Pinpoint the cell where the given text exists, returning its [X, Y] midpoint coordinate. 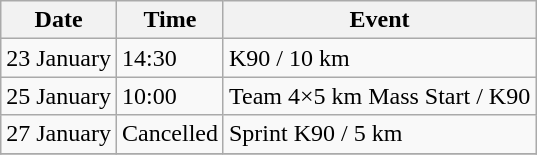
Date [59, 20]
Cancelled [170, 134]
K90 / 10 km [379, 58]
Time [170, 20]
23 January [59, 58]
10:00 [170, 96]
Sprint K90 / 5 km [379, 134]
Event [379, 20]
14:30 [170, 58]
Team 4×5 km Mass Start / K90 [379, 96]
27 January [59, 134]
25 January [59, 96]
